Capture the cell that displays the provided text and extract its [X, Y] central coordinate. 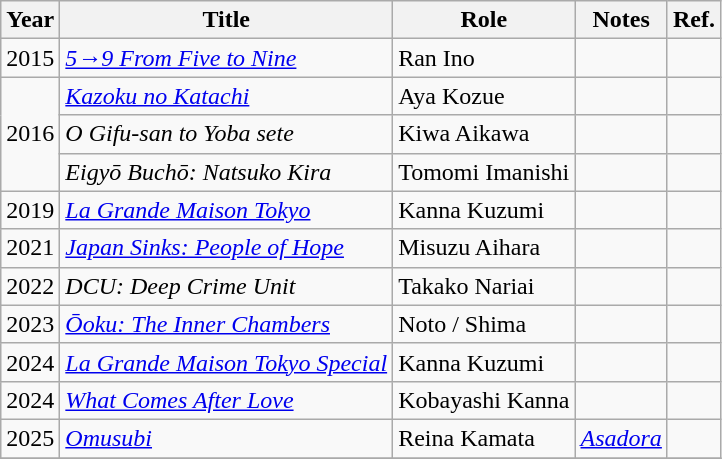
What Comes After Love [226, 400]
Kiwa Aikawa [484, 134]
Year [30, 20]
2021 [30, 248]
2016 [30, 134]
2015 [30, 58]
Asadora [621, 438]
Omusubi [226, 438]
5→9 From Five to Nine [226, 58]
La Grande Maison Tokyo Special [226, 362]
Role [484, 20]
Eigyō Buchō: Natsuko Kira [226, 172]
Kobayashi Kanna [484, 400]
Japan Sinks: People of Hope [226, 248]
2022 [30, 286]
2025 [30, 438]
Ref. [694, 20]
Ran Ino [484, 58]
Kazoku no Katachi [226, 96]
Reina Kamata [484, 438]
La Grande Maison Tokyo [226, 210]
2019 [30, 210]
DCU: Deep Crime Unit [226, 286]
2023 [30, 324]
Tomomi Imanishi [484, 172]
Takako Nariai [484, 286]
Misuzu Aihara [484, 248]
Title [226, 20]
O Gifu-san to Yoba sete [226, 134]
Ōoku: The Inner Chambers [226, 324]
Aya Kozue [484, 96]
Noto / Shima [484, 324]
Notes [621, 20]
